From the cell containing the given text, extract its center point as [X, Y] coordinate. 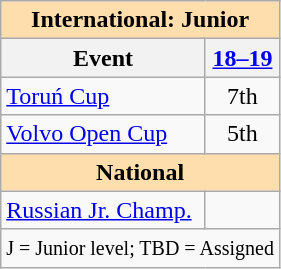
18–19 [242, 58]
J = Junior level; TBD = Assigned [140, 248]
Event [104, 58]
Russian Jr. Champ. [104, 210]
Volvo Open Cup [104, 134]
5th [242, 134]
7th [242, 96]
International: Junior [140, 20]
National [140, 172]
Toruń Cup [104, 96]
